Return the (X, Y) coordinate for the center point of the cell that contains the specified text.  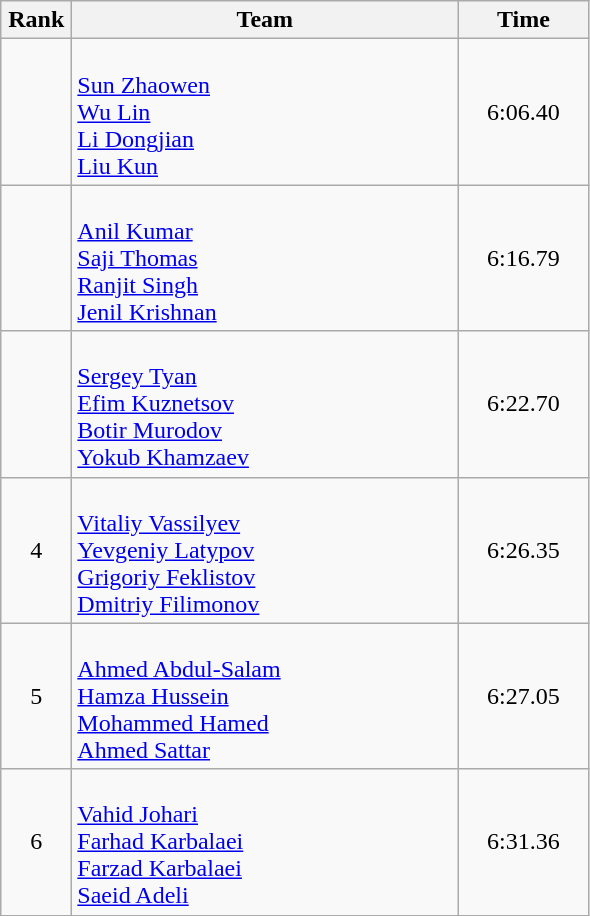
Time (524, 20)
Anil KumarSaji ThomasRanjit SinghJenil Krishnan (265, 258)
Sun ZhaowenWu LinLi DongjianLiu Kun (265, 112)
4 (36, 550)
Vahid JohariFarhad KarbalaeiFarzad KarbalaeiSaeid Adeli (265, 842)
6:06.40 (524, 112)
Ahmed Abdul-SalamHamza HusseinMohammed HamedAhmed Sattar (265, 696)
Vitaliy VassilyevYevgeniy LatypovGrigoriy FeklistovDmitriy Filimonov (265, 550)
6:31.36 (524, 842)
6 (36, 842)
6:22.70 (524, 404)
6:26.35 (524, 550)
6:16.79 (524, 258)
6:27.05 (524, 696)
Sergey TyanEfim KuznetsovBotir MurodovYokub Khamzaev (265, 404)
Rank (36, 20)
Team (265, 20)
5 (36, 696)
